Extract the (x, y) coordinate from the center of the cell holding the provided text.  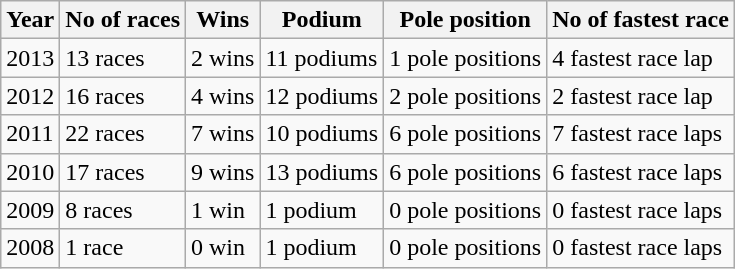
2011 (30, 134)
7 fastest race laps (641, 134)
2009 (30, 210)
1 win (223, 210)
13 podiums (322, 172)
7 wins (223, 134)
4 wins (223, 96)
11 podiums (322, 58)
2010 (30, 172)
2 pole positions (466, 96)
2012 (30, 96)
No of races (123, 20)
12 podiums (322, 96)
0 win (223, 248)
16 races (123, 96)
2 wins (223, 58)
Pole position (466, 20)
No of fastest race (641, 20)
22 races (123, 134)
Podium (322, 20)
9 wins (223, 172)
4 fastest race lap (641, 58)
2008 (30, 248)
13 races (123, 58)
6 fastest race laps (641, 172)
2 fastest race lap (641, 96)
1 race (123, 248)
Wins (223, 20)
2013 (30, 58)
8 races (123, 210)
1 pole positions (466, 58)
10 podiums (322, 134)
17 races (123, 172)
Year (30, 20)
